Pinpoint the cell where the given text exists, returning its [x, y] midpoint coordinate. 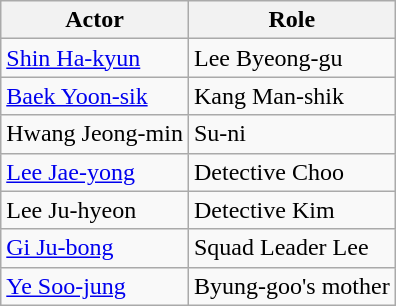
Lee Ju-hyeon [95, 210]
Squad Leader Lee [292, 248]
Shin Ha-kyun [95, 58]
Byung-goo's mother [292, 286]
Gi Ju-bong [95, 248]
Hwang Jeong-min [95, 134]
Baek Yoon-sik [95, 96]
Lee Byeong-gu [292, 58]
Ye Soo-jung [95, 286]
Su-ni [292, 134]
Actor [95, 20]
Role [292, 20]
Kang Man-shik [292, 96]
Lee Jae-yong [95, 172]
Detective Kim [292, 210]
Detective Choo [292, 172]
